Extract the [X, Y] coordinate from the center of the cell holding the provided text.  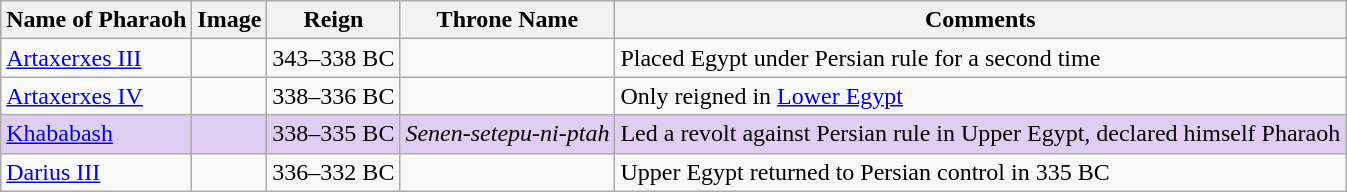
343–338 BC [334, 58]
338–335 BC [334, 134]
Led a revolt against Persian rule in Upper Egypt, declared himself Pharaoh [980, 134]
Only reigned in Lower Egypt [980, 96]
Placed Egypt under Persian rule for a second time [980, 58]
Throne Name [508, 20]
Upper Egypt returned to Persian control in 335 BC [980, 172]
Reign [334, 20]
Darius III [96, 172]
Artaxerxes III [96, 58]
Artaxerxes IV [96, 96]
338–336 BC [334, 96]
Khababash [96, 134]
Name of Pharaoh [96, 20]
Comments [980, 20]
336–332 BC [334, 172]
Senen-setepu-ni-ptah [508, 134]
Image [230, 20]
